Extract the [X, Y] coordinate from the center of the cell holding the provided text.  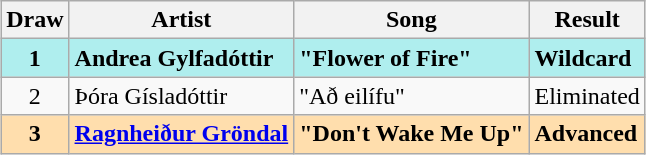
"Að eilífu" [412, 96]
Draw [35, 20]
Artist [182, 20]
Result [587, 20]
Andrea Gylfadóttir [182, 58]
Song [412, 20]
1 [35, 58]
Ragnheiður Gröndal [182, 134]
"Flower of Fire" [412, 58]
Þóra Gísladóttir [182, 96]
Advanced [587, 134]
"Don't Wake Me Up" [412, 134]
Wildcard [587, 58]
Eliminated [587, 96]
2 [35, 96]
3 [35, 134]
